Detect which cell encompasses the target text, then output its [x, y] center coordinate. 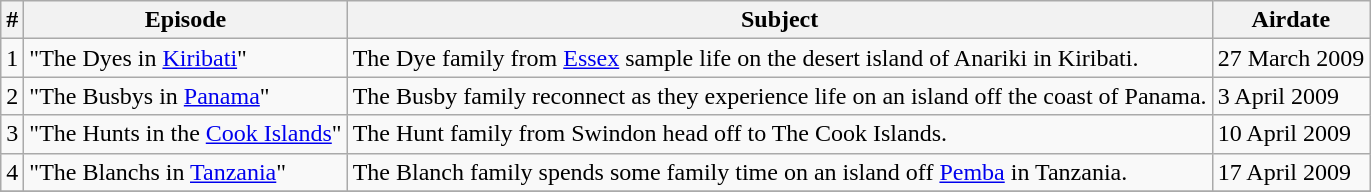
"The Busbys in Panama" [186, 96]
2 [12, 96]
"The Hunts in the Cook Islands" [186, 134]
10 April 2009 [1291, 134]
The Blanch family spends some family time on an island off Pemba in Tanzania. [780, 172]
3 [12, 134]
# [12, 20]
The Busby family reconnect as they experience life on an island off the coast of Panama. [780, 96]
"The Blanchs in Tanzania" [186, 172]
Episode [186, 20]
The Hunt family from Swindon head off to The Cook Islands. [780, 134]
4 [12, 172]
"The Dyes in Kiribati" [186, 58]
Subject [780, 20]
1 [12, 58]
27 March 2009 [1291, 58]
17 April 2009 [1291, 172]
Airdate [1291, 20]
3 April 2009 [1291, 96]
The Dye family from Essex sample life on the desert island of Anariki in Kiribati. [780, 58]
